Return [X, Y] of the center of cell containing provided text 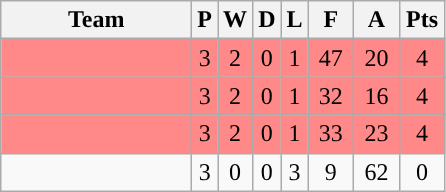
L [294, 20]
A [377, 20]
D [267, 20]
Team [96, 20]
9 [331, 172]
23 [377, 134]
16 [377, 96]
F [331, 20]
W [236, 20]
33 [331, 134]
62 [377, 172]
P [205, 20]
47 [331, 58]
20 [377, 58]
32 [331, 96]
Pts [422, 20]
